Scan for the cell matching the given text and deliver its [x, y] coordinate at center. 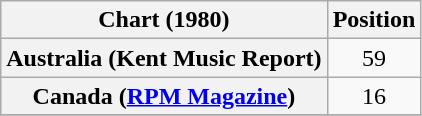
59 [374, 58]
16 [374, 96]
Canada (RPM Magazine) [164, 96]
Australia (Kent Music Report) [164, 58]
Position [374, 20]
Chart (1980) [164, 20]
